Provide the [X, Y] coordinate of the cell's center where the given text is located.  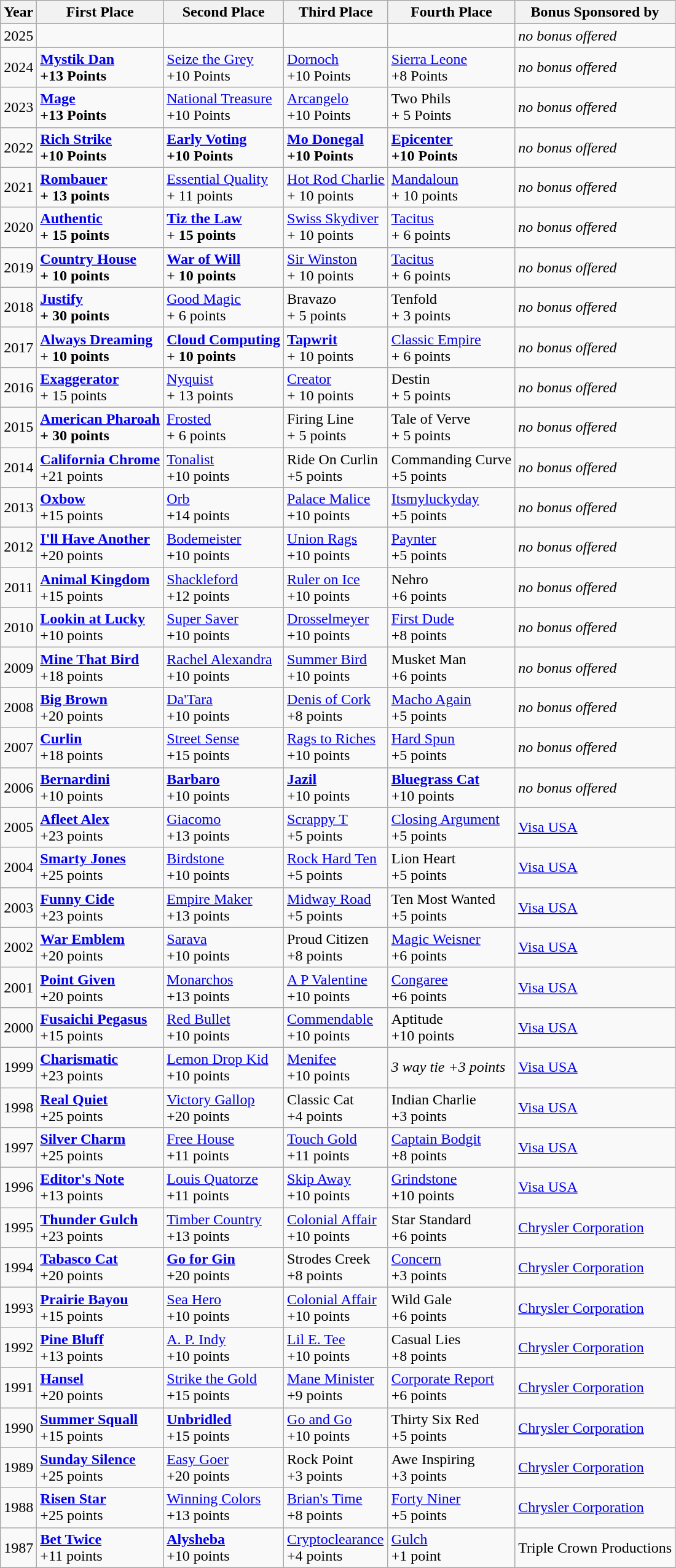
Point Given+20 points [100, 988]
Big Brown+20 points [100, 707]
Bernardini+10 points [100, 787]
Closing Argument+5 points [451, 828]
Rock Point+3 points [336, 1467]
I'll Have Another+20 points [100, 547]
Afleet Alex+23 points [100, 828]
1997 [18, 1147]
2016 [18, 387]
Macho Again+5 points [451, 707]
Brian's Time+8 points [336, 1508]
First Dude+8 points [451, 627]
Cryptoclearance+4 points [336, 1547]
1988 [18, 1508]
Country House+ 10 points [100, 267]
Touch Gold+11 points [336, 1147]
Birdstone+10 points [224, 867]
Oxbow+15 points [100, 508]
Rombauer+ 13 points [100, 187]
Tabasco Cat+20 points [100, 1268]
Lemon Drop Kid+10 points [224, 1067]
Congaree+6 points [451, 988]
Winning Colors+13 points [224, 1508]
Destin+ 5 points [451, 387]
Union Rags+10 points [336, 547]
Unbridled+15 points [224, 1428]
Lion Heart+5 points [451, 867]
Mine That Bird+18 points [100, 668]
2012 [18, 547]
Bluegrass Cat+10 points [451, 787]
2018 [18, 307]
Gulch+1 point [451, 1547]
Risen Star+25 points [100, 1508]
Thirty Six Red+5 points [451, 1428]
Rock Hard Ten+5 points [336, 867]
Always Dreaming+ 10 points [100, 347]
Nyquist+ 13 points [224, 387]
Thunder Gulch+23 points [100, 1227]
Musket Man+6 points [451, 668]
Midway Road+5 points [336, 908]
Captain Bodgit+8 points [451, 1147]
Justify+ 30 points [100, 307]
2014 [18, 467]
Timber Country+13 points [224, 1227]
Real Quiet+25 points [100, 1107]
2025 [18, 36]
Menifee+10 points [336, 1067]
National Treasure +10 Points [224, 107]
Charismatic+23 points [100, 1067]
Swiss Skydiver+ 10 points [336, 228]
2002 [18, 947]
Bet Twice+11 points [100, 1547]
Hot Rod Charlie+ 10 points [336, 187]
Epicenter+10 Points [451, 148]
Creator+ 10 points [336, 387]
Animal Kingdom+15 points [100, 588]
2013 [18, 508]
2011 [18, 588]
1999 [18, 1067]
Strike the Gold+15 points [224, 1387]
Curlin+18 points [100, 748]
Mandaloun+ 10 points [451, 187]
1996 [18, 1188]
2007 [18, 748]
Tapwrit+ 10 points [336, 347]
Awe Inspiring+3 points [451, 1467]
A. P. Indy+10 points [224, 1348]
Prairie Bayou+15 points [100, 1307]
Proud Citizen+8 points [336, 947]
American Pharoah+ 30 points [100, 427]
Tale of Verve+ 5 points [451, 427]
1987 [18, 1547]
Go for Gin+20 points [224, 1268]
Hansel+20 points [100, 1387]
Magic Weisner+6 points [451, 947]
Two Phils + 5 Points [451, 107]
Itsmyluckyday+5 points [451, 508]
1994 [18, 1268]
Rachel Alexandra+10 points [224, 668]
1995 [18, 1227]
Forty Niner+5 points [451, 1508]
Rich Strike+10 Points [100, 148]
Ride On Curlin+5 points [336, 467]
Year [18, 12]
Editor's Note+13 points [100, 1188]
2005 [18, 828]
Nehro+6 points [451, 588]
Firing Line+ 5 points [336, 427]
Exaggerator+ 15 points [100, 387]
2004 [18, 867]
Palace Malice+10 points [336, 508]
Mystik Dan +13 Points [100, 68]
Bodemeister+10 points [224, 547]
Ten Most Wanted+5 points [451, 908]
Street Sense+15 points [224, 748]
Summer Squall+15 points [100, 1428]
1998 [18, 1107]
2021 [18, 187]
Mage +13 Points [100, 107]
Early Voting+10 Points [224, 148]
2017 [18, 347]
Classic Cat+4 points [336, 1107]
2019 [18, 267]
1990 [18, 1428]
Seize the Grey +10 Points [224, 68]
Smarty Jones+25 points [100, 867]
Commendable+10 points [336, 1027]
Grindstone+10 points [451, 1188]
1989 [18, 1467]
Easy Goer+20 points [224, 1467]
Da'Tara+10 points [224, 707]
First Place [100, 12]
Tiz the Law+ 15 points [224, 228]
Authentic+ 15 points [100, 228]
War of Will+ 10 points [224, 267]
2008 [18, 707]
2022 [18, 148]
Tonalist+10 points [224, 467]
Hard Spun+5 points [451, 748]
3 way tie +3 points [451, 1067]
Classic Empire+ 6 points [451, 347]
Mane Minister+9 points [336, 1387]
Summer Bird+10 points [336, 668]
2015 [18, 427]
1992 [18, 1348]
Good Magic+ 6 points [224, 307]
Skip Away+10 points [336, 1188]
Victory Gallop+20 points [224, 1107]
Aptitude+10 points [451, 1027]
California Chrome+21 points [100, 467]
Paynter+5 points [451, 547]
Bravazo+ 5 points [336, 307]
Scrappy T+5 points [336, 828]
Sir Winston+ 10 points [336, 267]
Casual Lies+8 points [451, 1348]
Shackleford+12 points [224, 588]
Alysheba+10 points [224, 1547]
Ruler on Ice+10 points [336, 588]
Go and Go+10 points [336, 1428]
Drosselmeyer+10 points [336, 627]
Arcangelo+10 Points [336, 107]
Barbaro+10 points [224, 787]
Free House+11 points [224, 1147]
Star Standard+6 points [451, 1227]
Lookin at Lucky+10 points [100, 627]
2000 [18, 1027]
Third Place [336, 12]
Bonus Sponsored by [595, 12]
Sarava+10 points [224, 947]
Tenfold+ 3 points [451, 307]
2010 [18, 627]
Empire Maker+13 points [224, 908]
Sea Hero+10 points [224, 1307]
Lil E. Tee+10 points [336, 1348]
Corporate Report+6 points [451, 1387]
Red Bullet+10 points [224, 1027]
Second Place [224, 12]
1991 [18, 1387]
Dornoch +10 Points [336, 68]
Rags to Riches+10 points [336, 748]
Strodes Creek+8 points [336, 1268]
2006 [18, 787]
2001 [18, 988]
2023 [18, 107]
2003 [18, 908]
Super Saver+10 points [224, 627]
Wild Gale+6 points [451, 1307]
Giacomo+13 points [224, 828]
Concern+3 points [451, 1268]
Mo Donegal+10 Points [336, 148]
Triple Crown Productions [595, 1547]
Louis Quatorze+11 points [224, 1188]
Pine Bluff+13 points [100, 1348]
Funny Cide+23 points [100, 908]
Sunday Silence+25 points [100, 1467]
Denis of Cork+8 points [336, 707]
2024 [18, 68]
1993 [18, 1307]
2020 [18, 228]
Silver Charm+25 points [100, 1147]
Orb+14 points [224, 508]
Fourth Place [451, 12]
Indian Charlie+3 points [451, 1107]
2009 [18, 668]
Cloud Computing+ 10 points [224, 347]
Jazil+10 points [336, 787]
Fusaichi Pegasus+15 points [100, 1027]
Sierra Leone +8 Points [451, 68]
Essential Quality+ 11 points [224, 187]
A P Valentine+10 points [336, 988]
Commanding Curve+5 points [451, 467]
War Emblem+20 points [100, 947]
Monarchos+13 points [224, 988]
Frosted+ 6 points [224, 427]
